Identify which cell holds the provided text, then report its (x, y) central coordinate. 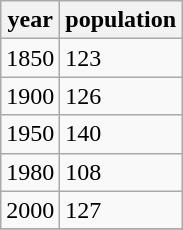
year (30, 20)
1950 (30, 134)
123 (121, 58)
1900 (30, 96)
1980 (30, 172)
2000 (30, 210)
127 (121, 210)
140 (121, 134)
population (121, 20)
126 (121, 96)
1850 (30, 58)
108 (121, 172)
